Locate the cell with the specified text and output its [x, y] center coordinate. 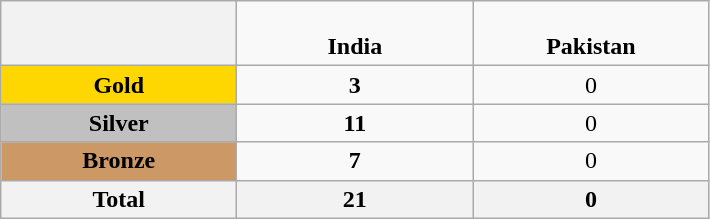
11 [355, 123]
Silver [119, 123]
21 [355, 199]
Total [119, 199]
7 [355, 161]
Pakistan [591, 34]
India [355, 34]
3 [355, 85]
Gold [119, 85]
Bronze [119, 161]
